From the cell containing the given text, extract its center point as (X, Y) coordinate. 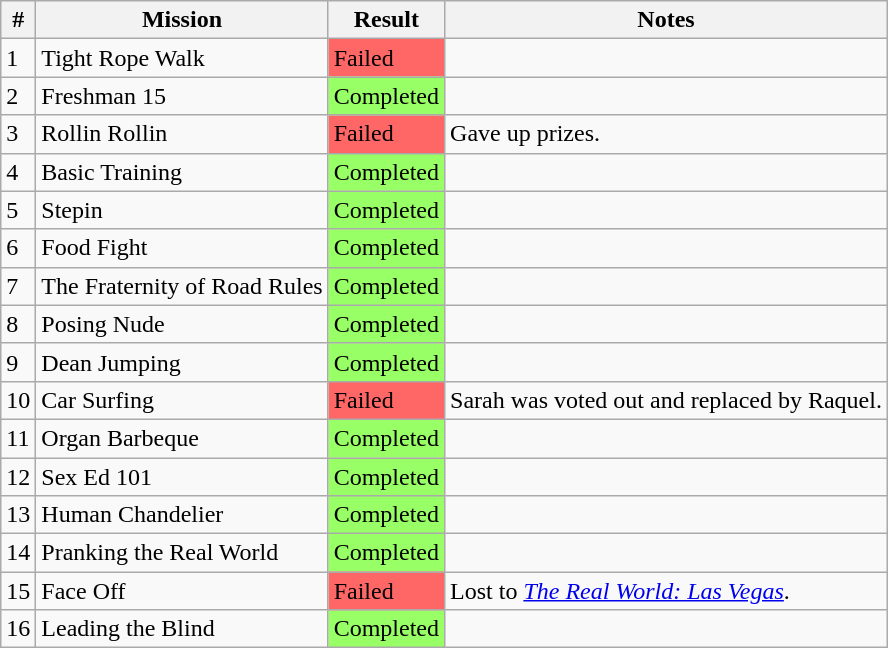
4 (18, 172)
Pranking the Real World (182, 553)
# (18, 20)
Tight Rope Walk (182, 58)
13 (18, 515)
15 (18, 591)
Notes (666, 20)
8 (18, 324)
11 (18, 438)
Gave up prizes. (666, 134)
Organ Barbeque (182, 438)
Basic Training (182, 172)
Posing Nude (182, 324)
7 (18, 286)
Leading the Blind (182, 629)
Food Fight (182, 248)
12 (18, 477)
3 (18, 134)
5 (18, 210)
10 (18, 400)
Dean Jumping (182, 362)
Face Off (182, 591)
Result (386, 20)
Mission (182, 20)
1 (18, 58)
16 (18, 629)
Car Surfing (182, 400)
Rollin Rollin (182, 134)
2 (18, 96)
Human Chandelier (182, 515)
6 (18, 248)
Sarah was voted out and replaced by Raquel. (666, 400)
9 (18, 362)
Freshman 15 (182, 96)
Sex Ed 101 (182, 477)
Lost to The Real World: Las Vegas. (666, 591)
14 (18, 553)
Stepin (182, 210)
The Fraternity of Road Rules (182, 286)
